Pinpoint the cell where the given text exists, returning its [X, Y] midpoint coordinate. 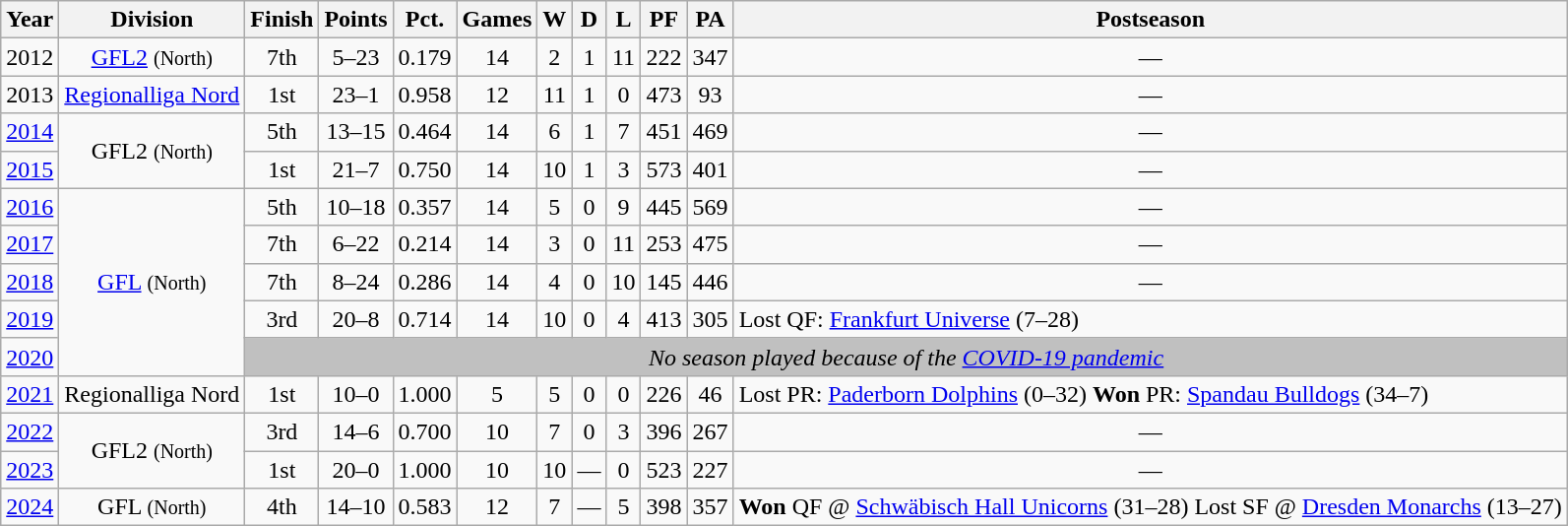
8–24 [356, 282]
0.700 [425, 431]
0.750 [425, 169]
222 [663, 57]
2018 [30, 282]
145 [663, 282]
Lost PR: Paderborn Dolphins (0–32) Won PR: Spandau Bulldogs (34–7) [1150, 394]
227 [711, 470]
D [589, 20]
2021 [30, 394]
2012 [30, 57]
523 [663, 470]
Lost QF: Frankfurt Universe (7–28) [1150, 319]
0.583 [425, 507]
475 [711, 244]
14–6 [356, 431]
20–0 [356, 470]
Points [356, 20]
2024 [30, 507]
4th [282, 507]
10–18 [356, 207]
L [624, 20]
PA [711, 20]
Games [497, 20]
Pct. [425, 20]
473 [663, 95]
2020 [30, 357]
398 [663, 507]
Postseason [1150, 20]
2016 [30, 207]
21–7 [356, 169]
413 [663, 319]
0.179 [425, 57]
13–15 [356, 132]
2023 [30, 470]
14–10 [356, 507]
469 [711, 132]
2019 [30, 319]
253 [663, 244]
347 [711, 57]
2022 [30, 431]
0.214 [425, 244]
0.464 [425, 132]
93 [711, 95]
Won QF @ Schwäbisch Hall Unicorns (31–28) Lost SF @ Dresden Monarchs (13–27) [1150, 507]
5–23 [356, 57]
2014 [30, 132]
357 [711, 507]
6 [555, 132]
0.286 [425, 282]
2013 [30, 95]
396 [663, 431]
9 [624, 207]
Division [152, 20]
2015 [30, 169]
20–8 [356, 319]
PF [663, 20]
445 [663, 207]
446 [711, 282]
Year [30, 20]
23–1 [356, 95]
Finish [282, 20]
46 [711, 394]
451 [663, 132]
305 [711, 319]
10–0 [356, 394]
No season played because of the COVID-19 pandemic [906, 357]
6–22 [356, 244]
0.357 [425, 207]
267 [711, 431]
573 [663, 169]
226 [663, 394]
2 [555, 57]
0.714 [425, 319]
2017 [30, 244]
401 [711, 169]
569 [711, 207]
0.958 [425, 95]
W [555, 20]
